Provide the [X, Y] coordinate of the cell's center where the given text is located.  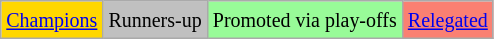
Champions [52, 20]
Relegated [448, 20]
Runners-up [155, 20]
Promoted via play-offs [304, 20]
